Pinpoint the cell where the given text exists, returning its (x, y) midpoint coordinate. 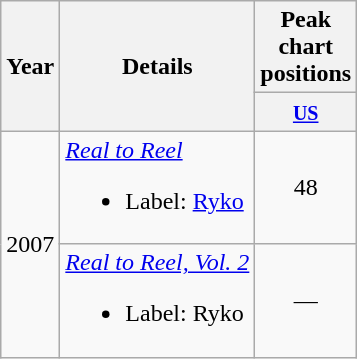
Peak chart positions (306, 47)
48 (306, 188)
Real to ReelLabel: Ryko (158, 188)
2007 (30, 244)
Real to Reel, Vol. 2Label: Ryko (158, 300)
Year (30, 66)
US (306, 112)
— (306, 300)
Details (158, 66)
